Locate the cell with the specified text and output its (x, y) center coordinate. 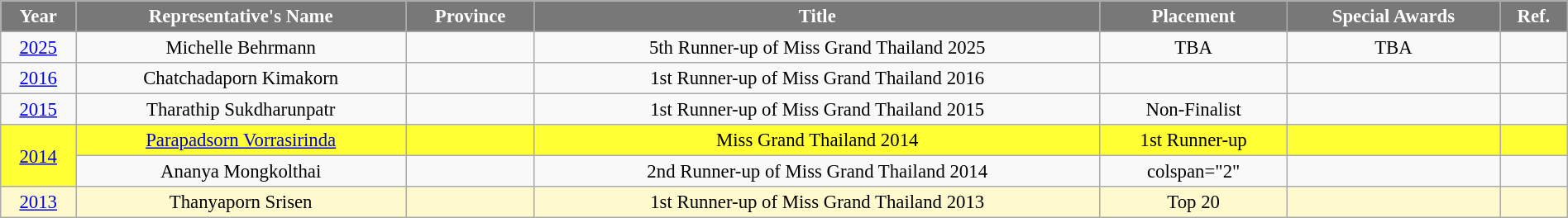
2025 (38, 48)
Top 20 (1193, 202)
Miss Grand Thailand 2014 (817, 140)
Representative's Name (241, 17)
Province (471, 17)
Tharathip Sukdharunpatr (241, 110)
Michelle Behrmann (241, 48)
1st Runner-up of Miss Grand Thailand 2016 (817, 78)
colspan="2" (1193, 172)
1st Runner-up of Miss Grand Thailand 2013 (817, 202)
Chatchadaporn Kimakorn (241, 78)
Title (817, 17)
Year (38, 17)
Special Awards (1393, 17)
1st Runner-up (1193, 140)
2015 (38, 110)
2014 (38, 155)
2016 (38, 78)
2013 (38, 202)
Parapadsorn Vorrasirinda (241, 140)
Ananya Mongkolthai (241, 172)
Placement (1193, 17)
2nd Runner-up of Miss Grand Thailand 2014 (817, 172)
1st Runner-up of Miss Grand Thailand 2015 (817, 110)
Ref. (1534, 17)
Non-Finalist (1193, 110)
5th Runner-up of Miss Grand Thailand 2025 (817, 48)
Thanyaporn Srisen (241, 202)
